Locate the cell with the specified text and output its (X, Y) center coordinate. 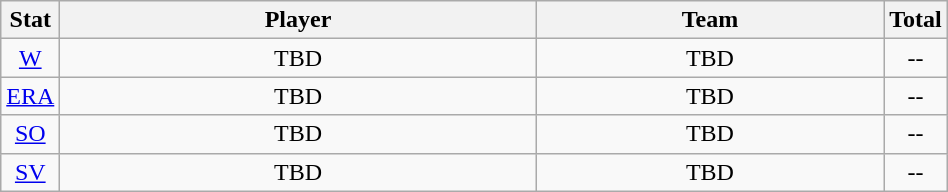
SV (30, 172)
SO (30, 134)
Total (916, 20)
Player (298, 20)
ERA (30, 96)
W (30, 58)
Team (710, 20)
Stat (30, 20)
